Provide the [x, y] coordinate of the cell's center where the given text is located.  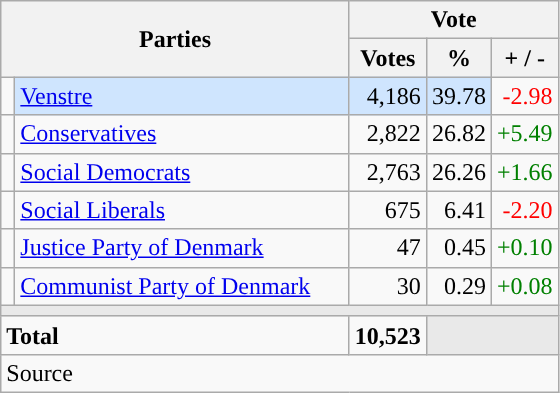
+5.49 [524, 134]
Conservatives [182, 134]
Communist Party of Denmark [182, 286]
Venstre [182, 96]
Votes [388, 58]
+0.08 [524, 286]
Social Democrats [182, 172]
26.82 [458, 134]
0.45 [458, 248]
6.41 [458, 210]
-2.98 [524, 96]
+ / - [524, 58]
Source [280, 373]
675 [388, 210]
4,186 [388, 96]
39.78 [458, 96]
Parties [176, 39]
+1.66 [524, 172]
% [458, 58]
2,822 [388, 134]
-2.20 [524, 210]
Vote [454, 20]
47 [388, 248]
Social Liberals [182, 210]
Total [176, 335]
10,523 [388, 335]
2,763 [388, 172]
26.26 [458, 172]
0.29 [458, 286]
Justice Party of Denmark [182, 248]
+0.10 [524, 248]
30 [388, 286]
